Extract the [x, y] coordinate from the center of the cell holding the provided text.  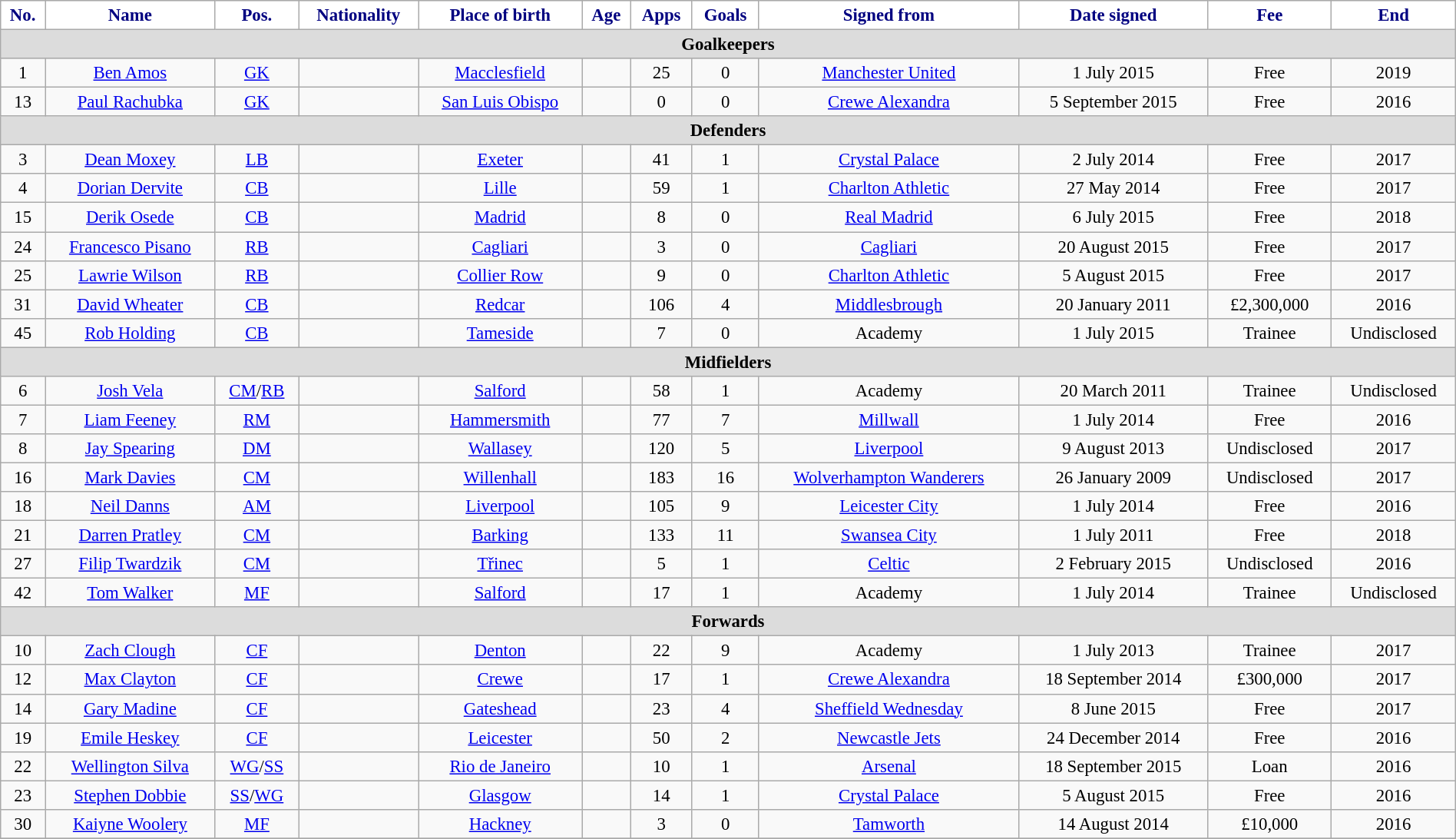
Millwall [889, 419]
Pos. [256, 15]
Signed from [889, 15]
120 [661, 449]
Collier Row [501, 275]
Lawrie Wilson [130, 275]
14 August 2014 [1114, 824]
Jay Spearing [130, 449]
Třinec [501, 564]
£10,000 [1270, 824]
30 [23, 824]
18 September 2014 [1114, 680]
Goals [725, 15]
Madrid [501, 217]
Lille [501, 188]
Mark Davies [130, 477]
CM/RB [256, 391]
27 [23, 564]
58 [661, 391]
Hammersmith [501, 419]
24 December 2014 [1114, 738]
Neil Danns [130, 506]
Filip Twardzik [130, 564]
Crewe [501, 680]
1 July 2011 [1114, 536]
Midfielders [728, 362]
42 [23, 593]
Sheffield Wednesday [889, 708]
5 September 2015 [1114, 102]
Barking [501, 536]
Manchester United [889, 73]
31 [23, 304]
Max Clayton [130, 680]
Exeter [501, 160]
1 July 2013 [1114, 651]
11 [725, 536]
LB [256, 160]
Place of birth [501, 15]
Rio de Janeiro [501, 766]
Celtic [889, 564]
End [1393, 15]
19 [23, 738]
WG/SS [256, 766]
Zach Clough [130, 651]
Gary Madine [130, 708]
13 [23, 102]
21 [23, 536]
20 March 2011 [1114, 391]
Tom Walker [130, 593]
Date signed [1114, 15]
18 [23, 506]
6 July 2015 [1114, 217]
Loan [1270, 766]
8 June 2015 [1114, 708]
133 [661, 536]
2 [725, 738]
SS/WG [256, 795]
£300,000 [1270, 680]
Arsenal [889, 766]
Wolverhampton Wanderers [889, 477]
Real Madrid [889, 217]
Leicester [501, 738]
Willenhall [501, 477]
No. [23, 15]
20 August 2015 [1114, 247]
59 [661, 188]
Newcastle Jets [889, 738]
Tamworth [889, 824]
Dean Moxey [130, 160]
David Wheater [130, 304]
Glasgow [501, 795]
Kaiyne Woolery [130, 824]
Josh Vela [130, 391]
Dorian Dervite [130, 188]
Goalkeepers [728, 45]
Redcar [501, 304]
Age [607, 15]
Darren Pratley [130, 536]
41 [661, 160]
Gateshead [501, 708]
Ben Amos [130, 73]
77 [661, 419]
12 [23, 680]
Wellington Silva [130, 766]
Middlesbrough [889, 304]
Stephen Dobbie [130, 795]
50 [661, 738]
106 [661, 304]
Francesco Pisano [130, 247]
Emile Heskey [130, 738]
DM [256, 449]
Leicester City [889, 506]
Macclesfield [501, 73]
20 January 2011 [1114, 304]
AM [256, 506]
Nationality [359, 15]
Hackney [501, 824]
27 May 2014 [1114, 188]
18 September 2015 [1114, 766]
24 [23, 247]
Paul Rachubka [130, 102]
Fee [1270, 15]
6 [23, 391]
Liam Feeney [130, 419]
Name [130, 15]
2 July 2014 [1114, 160]
26 January 2009 [1114, 477]
15 [23, 217]
£2,300,000 [1270, 304]
45 [23, 333]
Derik Osede [130, 217]
2019 [1393, 73]
2 February 2015 [1114, 564]
105 [661, 506]
Rob Holding [130, 333]
183 [661, 477]
San Luis Obispo [501, 102]
Apps [661, 15]
Wallasey [501, 449]
Denton [501, 651]
9 August 2013 [1114, 449]
Tameside [501, 333]
Defenders [728, 131]
Swansea City [889, 536]
RM [256, 419]
Forwards [728, 622]
